Capture the cell that displays the provided text and extract its [X, Y] central coordinate. 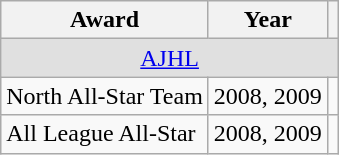
Award [105, 20]
Year [268, 20]
AJHL [170, 58]
North All-Star Team [105, 96]
All League All-Star [105, 134]
